Find where the given text appears and provide that cell's center as [x, y] coordinate. 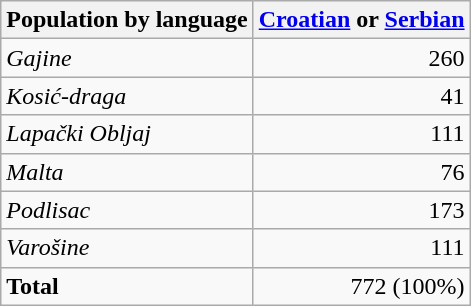
Podlisac [127, 210]
Population by language [127, 20]
41 [362, 96]
Varošine [127, 248]
772 (100%) [362, 286]
260 [362, 58]
Croatian or Serbian [362, 20]
Malta [127, 172]
Gajine [127, 58]
173 [362, 210]
Total [127, 286]
76 [362, 172]
Lapački Obljaj [127, 134]
Kosić-draga [127, 96]
